Extract the (x, y) coordinate from the center of the cell holding the provided text.  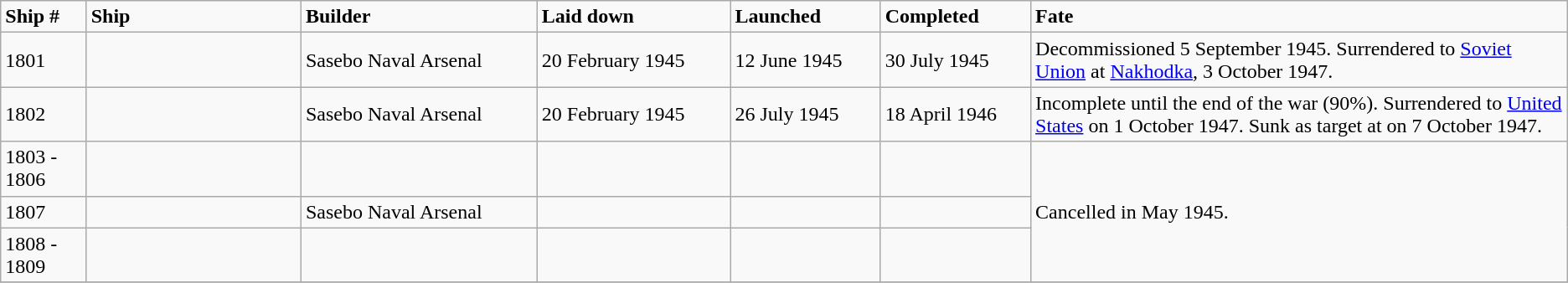
Ship (193, 17)
1808 - 1809 (44, 255)
30 July 1945 (955, 60)
1801 (44, 60)
18 April 1946 (955, 114)
Decommissioned 5 September 1945. Surrendered to Soviet Union at Nakhodka, 3 October 1947. (1300, 60)
Fate (1300, 17)
Laid down (633, 17)
26 July 1945 (806, 114)
1807 (44, 212)
Launched (806, 17)
1803 - 1806 (44, 169)
1802 (44, 114)
Completed (955, 17)
Ship # (44, 17)
Builder (419, 17)
Incomplete until the end of the war (90%). Surrendered to United States on 1 October 1947. Sunk as target at on 7 October 1947. (1300, 114)
Cancelled in May 1945. (1300, 212)
12 June 1945 (806, 60)
